Detect which cell encompasses the target text, then output its [x, y] center coordinate. 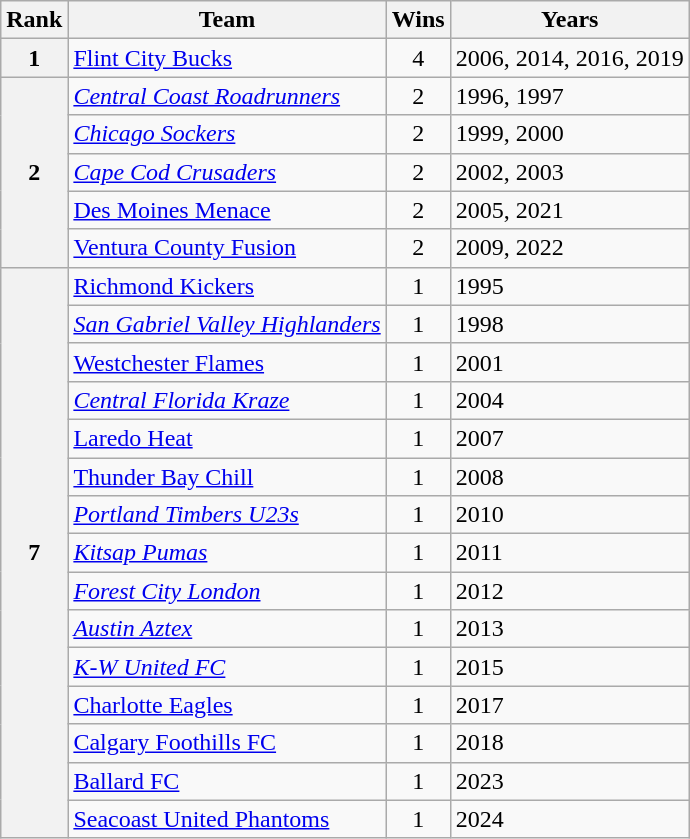
Central Coast Roadrunners [227, 96]
1996, 1997 [570, 96]
Seacoast United Phantoms [227, 819]
2007 [570, 438]
Thunder Bay Chill [227, 477]
Calgary Foothills FC [227, 743]
Laredo Heat [227, 438]
Team [227, 20]
2012 [570, 591]
San Gabriel Valley Highlanders [227, 324]
2013 [570, 629]
2009, 2022 [570, 248]
Years [570, 20]
2008 [570, 477]
Portland Timbers U23s [227, 515]
1998 [570, 324]
Ventura County Fusion [227, 248]
Wins [418, 20]
Des Moines Menace [227, 210]
1995 [570, 286]
2002, 2003 [570, 172]
Kitsap Pumas [227, 553]
2024 [570, 819]
K-W United FC [227, 667]
2023 [570, 781]
Rank [34, 20]
Richmond Kickers [227, 286]
2005, 2021 [570, 210]
Ballard FC [227, 781]
7 [34, 552]
1999, 2000 [570, 134]
Chicago Sockers [227, 134]
2017 [570, 705]
Austin Aztex [227, 629]
Westchester Flames [227, 362]
Forest City London [227, 591]
4 [418, 58]
Central Florida Kraze [227, 400]
2010 [570, 515]
2001 [570, 362]
2015 [570, 667]
2004 [570, 400]
Cape Cod Crusaders [227, 172]
2011 [570, 553]
Charlotte Eagles [227, 705]
2006, 2014, 2016, 2019 [570, 58]
Flint City Bucks [227, 58]
2018 [570, 743]
